Pinpoint the cell where the given text exists, returning its (X, Y) midpoint coordinate. 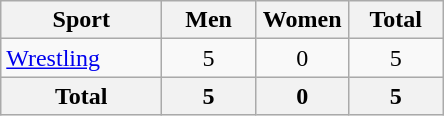
Women (302, 20)
Wrestling (82, 58)
Men (209, 20)
Sport (82, 20)
